Pinpoint the cell where the given text exists, returning its [X, Y] midpoint coordinate. 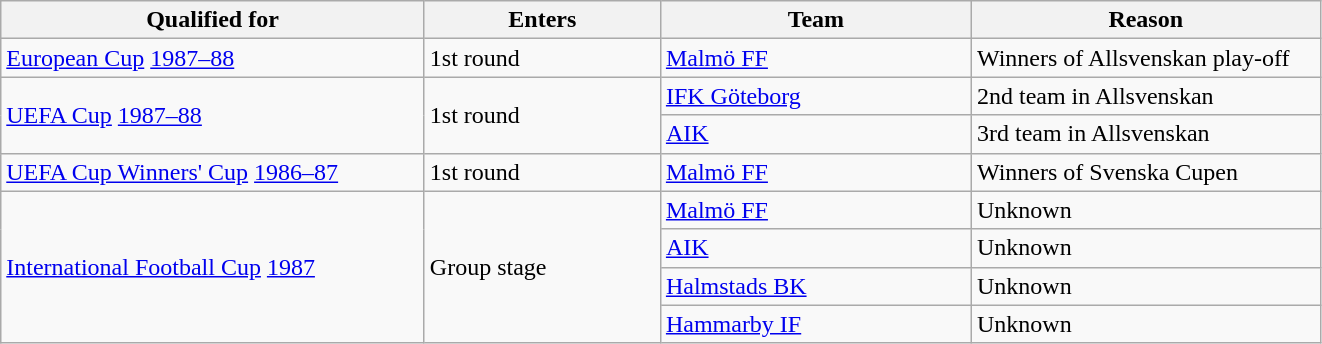
UEFA Cup Winners' Cup 1986–87 [213, 172]
Team [816, 20]
IFK Göteborg [816, 96]
Reason [1146, 20]
Winners of Svenska Cupen [1146, 172]
Hammarby IF [816, 324]
Qualified for [213, 20]
UEFA Cup 1987–88 [213, 115]
Winners of Allsvenskan play-off [1146, 58]
3rd team in Allsvenskan [1146, 134]
Group stage [542, 267]
European Cup 1987–88 [213, 58]
2nd team in Allsvenskan [1146, 96]
International Football Cup 1987 [213, 267]
Enters [542, 20]
Halmstads BK [816, 286]
